Capture the cell that displays the provided text and extract its [x, y] central coordinate. 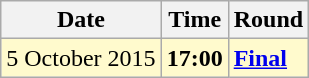
17:00 [194, 58]
Round [268, 20]
Time [194, 20]
Date [81, 20]
Final [268, 58]
5 October 2015 [81, 58]
